Find where the given text appears and provide that cell's center as (x, y) coordinate. 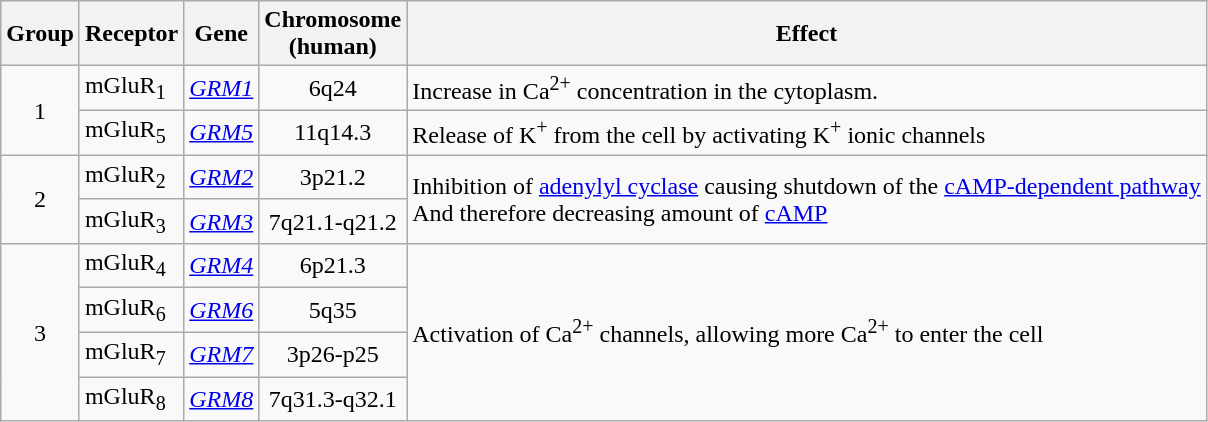
mGluR8 (131, 399)
6p21.3 (333, 266)
Activation of Ca2+ channels, allowing more Ca2+ to enter the cell (807, 332)
mGluR6 (131, 310)
6q24 (333, 88)
2 (40, 200)
Chromosome(human) (333, 34)
mGluR4 (131, 266)
3 (40, 332)
mGluR3 (131, 221)
Inhibition of adenylyl cyclase causing shutdown of the cAMP-dependent pathwayAnd therefore decreasing amount of cAMP (807, 200)
mGluR7 (131, 354)
GRM5 (222, 132)
GRM8 (222, 399)
Effect (807, 34)
Increase in Ca2+ concentration in the cytoplasm. (807, 88)
mGluR5 (131, 132)
GRM3 (222, 221)
GRM6 (222, 310)
GRM2 (222, 177)
GRM7 (222, 354)
Group (40, 34)
GRM1 (222, 88)
3p26-p25 (333, 354)
Receptor (131, 34)
mGluR2 (131, 177)
11q14.3 (333, 132)
7q31.3-q32.1 (333, 399)
5q35 (333, 310)
Gene (222, 34)
Release of K+ from the cell by activating K+ ionic channels (807, 132)
7q21.1-q21.2 (333, 221)
1 (40, 110)
GRM4 (222, 266)
mGluR1 (131, 88)
3p21.2 (333, 177)
